Pinpoint the cell where the given text exists, returning its (X, Y) midpoint coordinate. 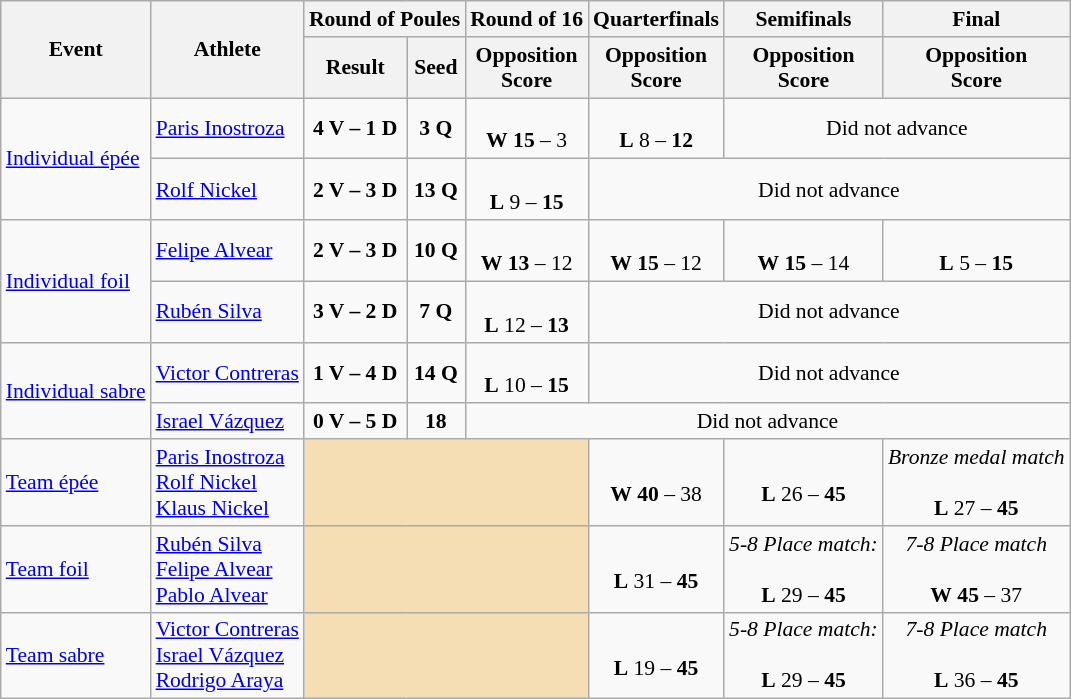
3 V – 2 D (356, 312)
Felipe Alvear (228, 250)
Round of 16 (526, 19)
Individual épée (76, 159)
L 31 – 45 (656, 570)
Victor ContrerasIsrael VázquezRodrigo Araya (228, 656)
7 Q (436, 312)
W 15 – 3 (526, 128)
14 Q (436, 372)
Bronze medal matchL 27 – 45 (976, 482)
Rubén SilvaFelipe AlvearPablo Alvear (228, 570)
Individual sabre (76, 390)
Israel Vázquez (228, 422)
Paris InostrozaRolf NickelKlaus Nickel (228, 482)
Rolf Nickel (228, 190)
L 8 – 12 (656, 128)
Team épée (76, 482)
4 V – 1 D (356, 128)
Individual foil (76, 281)
W 13 – 12 (526, 250)
Team foil (76, 570)
Round of Poules (384, 19)
Event (76, 50)
13 Q (436, 190)
Team sabre (76, 656)
Athlete (228, 50)
L 26 – 45 (804, 482)
Victor Contreras (228, 372)
Rubén Silva (228, 312)
Result (356, 68)
3 Q (436, 128)
W 15 – 12 (656, 250)
L 10 – 15 (526, 372)
0 V – 5 D (356, 422)
7-8 Place matchL 36 – 45 (976, 656)
Final (976, 19)
7-8 Place matchW 45 – 37 (976, 570)
W 15 – 14 (804, 250)
Semifinals (804, 19)
L 5 – 15 (976, 250)
L 9 – 15 (526, 190)
18 (436, 422)
L 19 – 45 (656, 656)
L 12 – 13 (526, 312)
1 V – 4 D (356, 372)
Quarterfinals (656, 19)
Seed (436, 68)
W 40 – 38 (656, 482)
10 Q (436, 250)
Paris Inostroza (228, 128)
